Return (X, Y) of the center of cell containing provided text 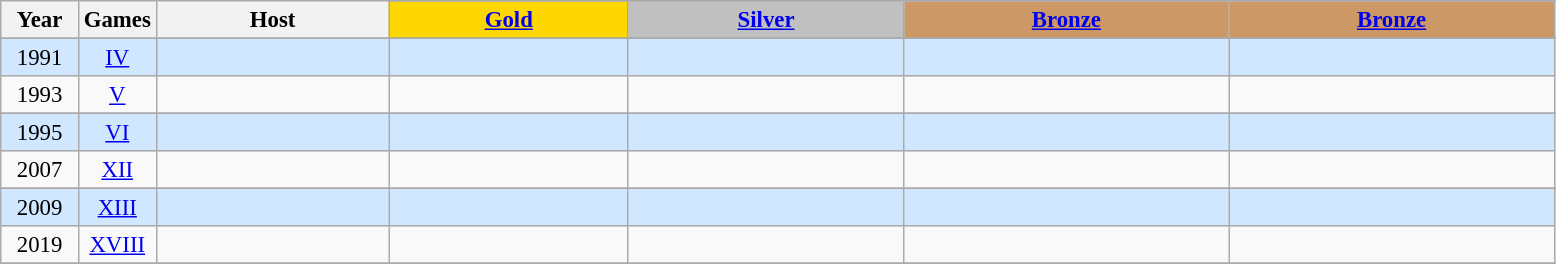
Games (117, 20)
Host (272, 20)
Year (40, 20)
XVIII (117, 245)
XII (117, 170)
Gold (508, 20)
Silver (766, 20)
2019 (40, 245)
2007 (40, 170)
VI (117, 133)
XIII (117, 208)
IV (117, 58)
V (117, 95)
1993 (40, 95)
2009 (40, 208)
1991 (40, 58)
1995 (40, 133)
